Scan for the cell matching the given text and deliver its [X, Y] coordinate at center. 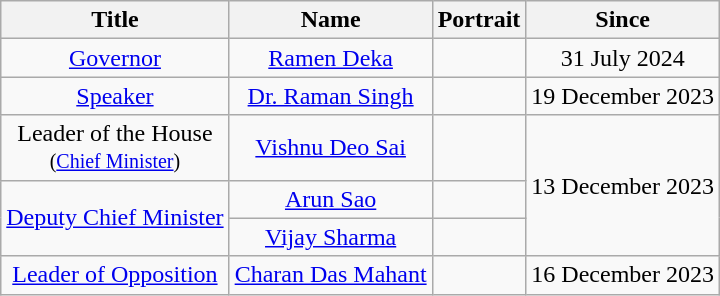
13 December 2023 [623, 186]
Arun Sao [330, 199]
Since [623, 20]
Leader of Opposition [115, 275]
Governor [115, 58]
31 July 2024 [623, 58]
Title [115, 20]
Vijay Sharma [330, 237]
Vishnu Deo Sai [330, 148]
Charan Das Mahant [330, 275]
Speaker [115, 96]
Portrait [479, 20]
Dr. Raman Singh [330, 96]
19 December 2023 [623, 96]
Deputy Chief Minister [115, 218]
16 December 2023 [623, 275]
Name [330, 20]
Leader of the House(Chief Minister) [115, 148]
Ramen Deka [330, 58]
